Locate the cell with the specified text and output its (x, y) center coordinate. 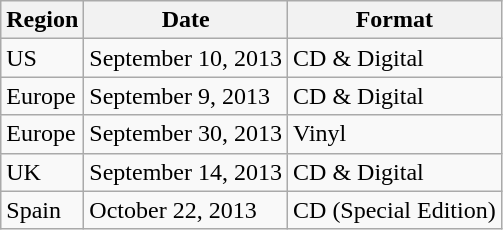
Format (395, 20)
Date (186, 20)
US (42, 58)
Region (42, 20)
CD (Special Edition) (395, 210)
UK (42, 172)
October 22, 2013 (186, 210)
Spain (42, 210)
Vinyl (395, 134)
September 30, 2013 (186, 134)
September 14, 2013 (186, 172)
September 10, 2013 (186, 58)
September 9, 2013 (186, 96)
